Capture the cell that displays the provided text and extract its (X, Y) central coordinate. 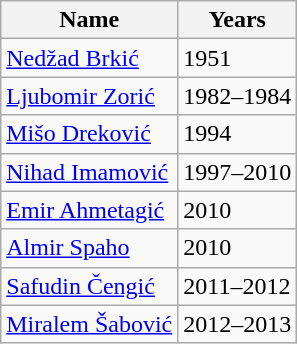
Years (238, 20)
Nedžad Brkić (90, 58)
1997–2010 (238, 172)
Almir Spaho (90, 248)
Miralem Šabović (90, 324)
Safudin Čengić (90, 286)
Nihad Imamović (90, 172)
1951 (238, 58)
2012–2013 (238, 324)
Emir Ahmetagić (90, 210)
Ljubomir Zorić (90, 96)
1982–1984 (238, 96)
1994 (238, 134)
Mišo Dreković (90, 134)
Name (90, 20)
2011–2012 (238, 286)
